Output the [X, Y] coordinate of the center of the cell containing the given text.  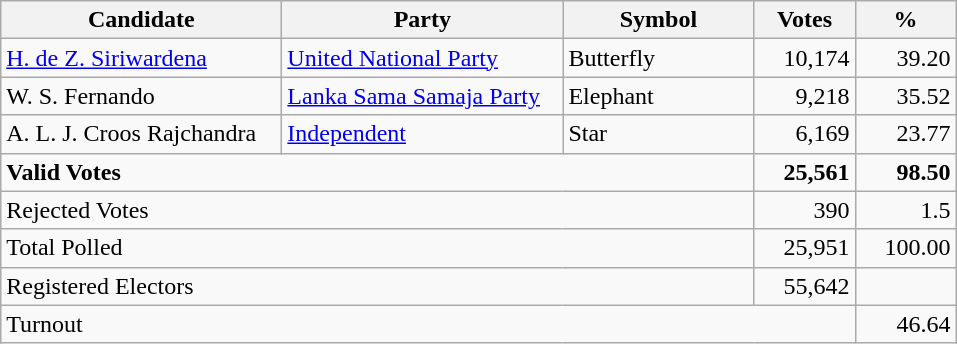
Symbol [658, 20]
46.64 [906, 324]
Rejected Votes [378, 210]
United National Party [422, 58]
W. S. Fernando [142, 96]
Votes [804, 20]
55,642 [804, 286]
100.00 [906, 248]
Candidate [142, 20]
A. L. J. Croos Rajchandra [142, 134]
Lanka Sama Samaja Party [422, 96]
Independent [422, 134]
Valid Votes [378, 172]
Butterfly [658, 58]
23.77 [906, 134]
98.50 [906, 172]
1.5 [906, 210]
10,174 [804, 58]
9,218 [804, 96]
Star [658, 134]
6,169 [804, 134]
H. de Z. Siriwardena [142, 58]
Party [422, 20]
390 [804, 210]
Turnout [428, 324]
39.20 [906, 58]
25,951 [804, 248]
% [906, 20]
25,561 [804, 172]
Elephant [658, 96]
Registered Electors [378, 286]
Total Polled [378, 248]
35.52 [906, 96]
